Pinpoint the cell where the given text exists, returning its [x, y] midpoint coordinate. 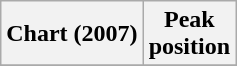
Chart (2007) [72, 34]
Peakposition [189, 34]
